Capture the cell that displays the provided text and extract its (X, Y) central coordinate. 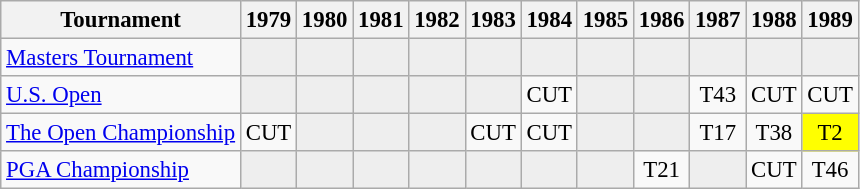
1986 (661, 20)
T38 (774, 133)
T21 (661, 170)
Tournament (121, 20)
PGA Championship (121, 170)
Masters Tournament (121, 58)
1980 (325, 20)
1985 (605, 20)
1981 (381, 20)
T17 (718, 133)
T43 (718, 95)
U.S. Open (121, 95)
1982 (437, 20)
T2 (830, 133)
T46 (830, 170)
1984 (549, 20)
1979 (268, 20)
1983 (493, 20)
The Open Championship (121, 133)
1988 (774, 20)
1987 (718, 20)
1989 (830, 20)
